From the cell containing the given text, extract its center point as [x, y] coordinate. 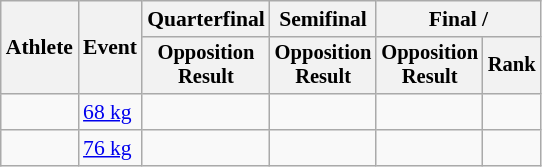
68 kg [110, 112]
Quarterfinal [206, 19]
Rank [512, 66]
76 kg [110, 148]
Athlete [40, 48]
Final / [458, 19]
Semifinal [324, 19]
Event [110, 48]
